Pinpoint the cell where the given text exists, returning its (x, y) midpoint coordinate. 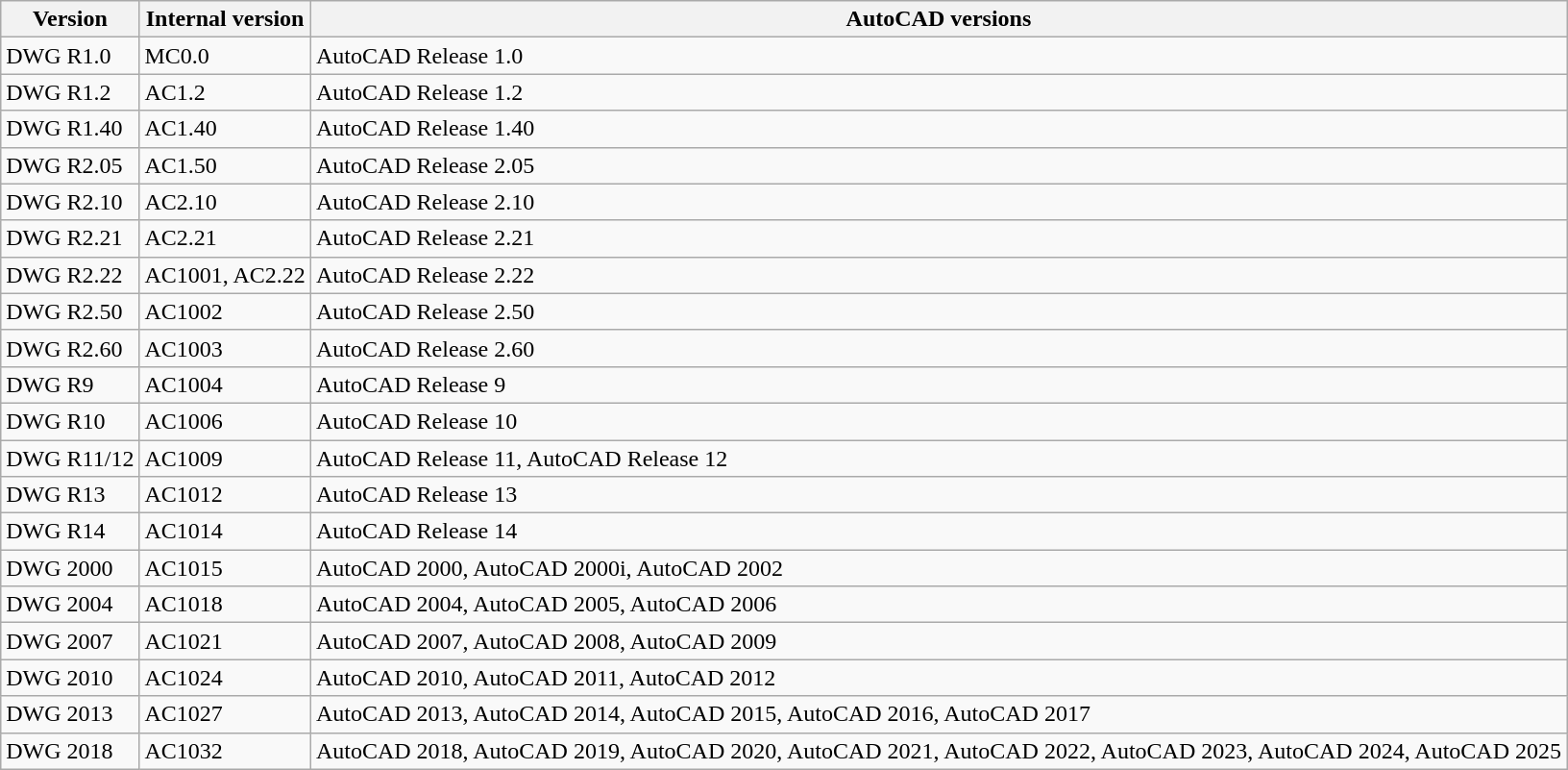
DWG R14 (70, 532)
DWG 2007 (70, 641)
AutoCAD 2004, AutoCAD 2005, AutoCAD 2006 (938, 605)
AC2.10 (225, 202)
AC1006 (225, 421)
DWG R10 (70, 421)
AutoCAD Release 9 (938, 385)
DWG 2000 (70, 568)
AC1004 (225, 385)
DWG R1.0 (70, 56)
AutoCAD Release 2.10 (938, 202)
AutoCAD Release 2.05 (938, 165)
AC1.50 (225, 165)
AutoCAD versions (938, 19)
AutoCAD Release 1.40 (938, 129)
AC1001, AC2.22 (225, 275)
AutoCAD Release 1.2 (938, 92)
AutoCAD Release 2.50 (938, 311)
AC1014 (225, 532)
DWG R2.50 (70, 311)
DWG R2.05 (70, 165)
AC1.2 (225, 92)
MC0.0 (225, 56)
AC1024 (225, 678)
AutoCAD 2013, AutoCAD 2014, AutoCAD 2015, AutoCAD 2016, AutoCAD 2017 (938, 714)
AutoCAD Release 10 (938, 421)
AC2.21 (225, 238)
DWG 2018 (70, 751)
DWG R2.22 (70, 275)
AutoCAD Release 14 (938, 532)
AC1.40 (225, 129)
AC1003 (225, 348)
AutoCAD Release 2.22 (938, 275)
AC1032 (225, 751)
AutoCAD 2007, AutoCAD 2008, AutoCAD 2009 (938, 641)
DWG R1.40 (70, 129)
AutoCAD Release 2.21 (938, 238)
AutoCAD Release 11, AutoCAD Release 12 (938, 459)
AutoCAD Release 13 (938, 495)
Version (70, 19)
DWG R11/12 (70, 459)
AC1009 (225, 459)
AC1021 (225, 641)
AC1002 (225, 311)
AutoCAD 2010, AutoCAD 2011, AutoCAD 2012 (938, 678)
AutoCAD Release 1.0 (938, 56)
AC1015 (225, 568)
DWG R2.10 (70, 202)
AC1027 (225, 714)
Internal version (225, 19)
DWG R1.2 (70, 92)
AC1018 (225, 605)
DWG 2004 (70, 605)
DWG 2013 (70, 714)
AutoCAD 2018, AutoCAD 2019, AutoCAD 2020, AutoCAD 2021, AutoCAD 2022, AutoCAD 2023, AutoCAD 2024, AutoCAD 2025 (938, 751)
DWG 2010 (70, 678)
DWG R13 (70, 495)
DWG R2.60 (70, 348)
AutoCAD Release 2.60 (938, 348)
DWG R2.21 (70, 238)
AC1012 (225, 495)
DWG R9 (70, 385)
AutoCAD 2000, AutoCAD 2000i, AutoCAD 2002 (938, 568)
